Pinpoint the cell where the given text exists, returning its [X, Y] midpoint coordinate. 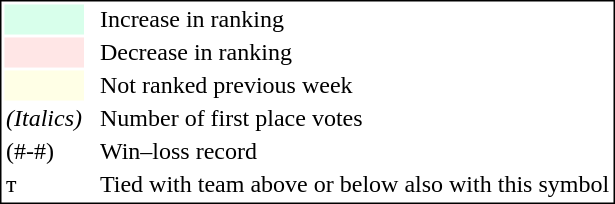
(#-#) [44, 151]
Win–loss record [354, 151]
Number of first place votes [354, 119]
(Italics) [44, 119]
Tied with team above or below also with this symbol [354, 185]
Decrease in ranking [354, 53]
Not ranked previous week [354, 85]
т [44, 185]
Increase in ranking [354, 19]
